Locate the cell with the specified text and output its (X, Y) center coordinate. 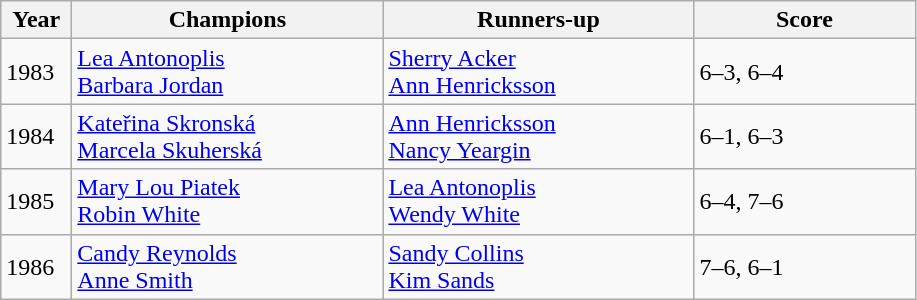
Champions (228, 20)
6–1, 6–3 (804, 136)
1983 (36, 72)
1984 (36, 136)
Score (804, 20)
Lea Antonoplis Barbara Jordan (228, 72)
6–4, 7–6 (804, 202)
Year (36, 20)
Lea Antonoplis Wendy White (538, 202)
Sandy Collins Kim Sands (538, 266)
1986 (36, 266)
Sherry Acker Ann Henricksson (538, 72)
Candy Reynolds Anne Smith (228, 266)
Ann Henricksson Nancy Yeargin (538, 136)
Mary Lou Piatek Robin White (228, 202)
7–6, 6–1 (804, 266)
6–3, 6–4 (804, 72)
Runners-up (538, 20)
1985 (36, 202)
Kateřina Skronská Marcela Skuherská (228, 136)
